Output the [X, Y] coordinate of the center of the cell containing the given text.  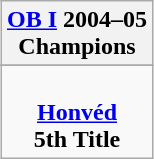
Honvéd5th Title [76, 112]
OB I 2004–05Champions [76, 34]
